Provide the (x, y) coordinate of the cell's center where the given text is located.  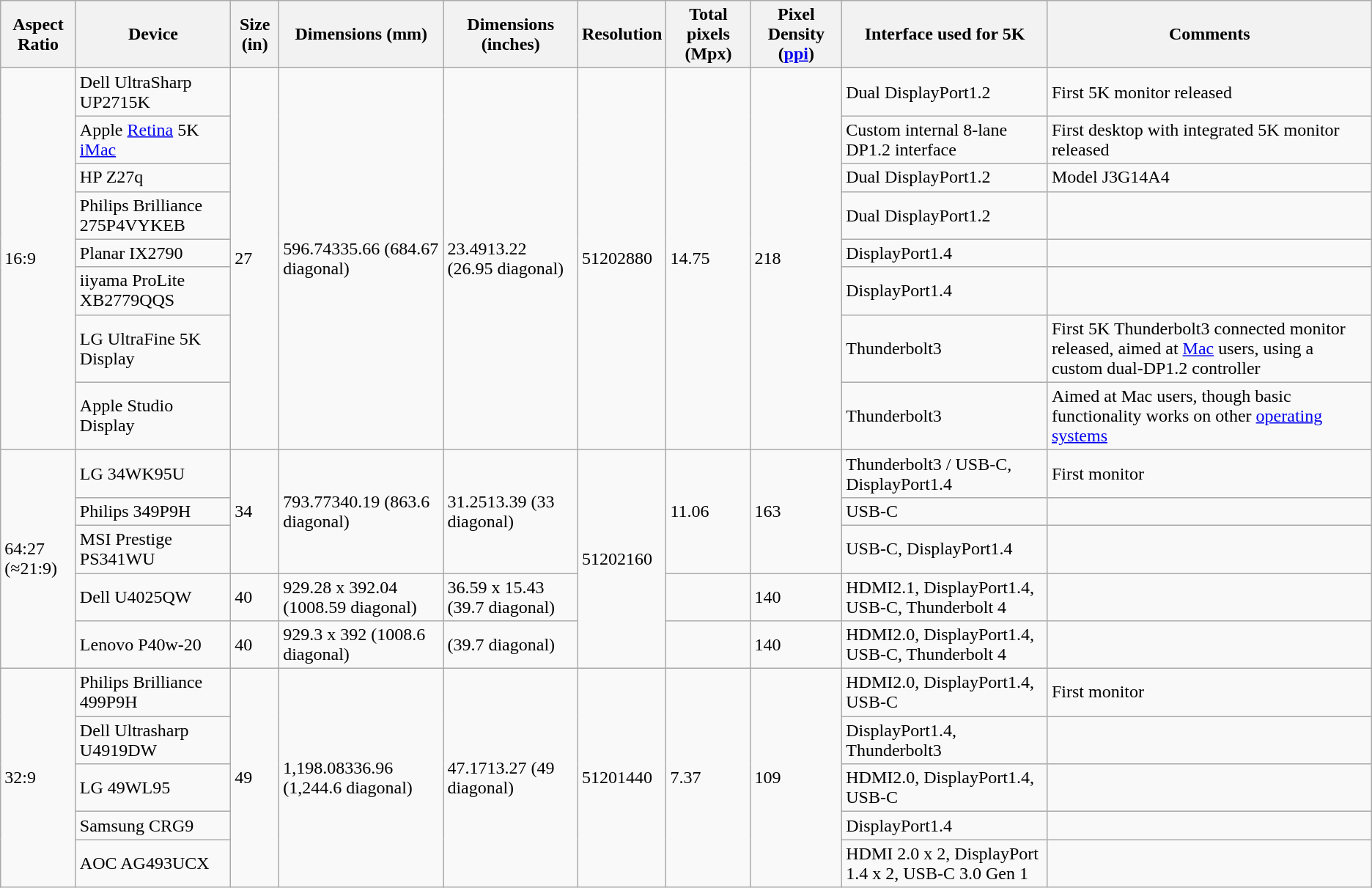
11.06 (708, 511)
Planar IX2790 (152, 253)
Dimensions (inches) (511, 34)
23.4913.22 (26.95 diagonal) (511, 259)
1,198.08336.96 (1,244.6 diagonal) (361, 778)
596.74335.66 (684.67 diagonal) (361, 259)
Comments (1209, 34)
LG 49WL95 (152, 788)
Philips Brilliance 275P4VYKEB (152, 216)
Apple Studio Display (152, 416)
Pixel Density (ppi) (796, 34)
7.37 (708, 778)
Size (in) (255, 34)
HDMI2.1, DisplayPort1.4, USB-C, Thunderbolt 4 (945, 597)
32:9 (38, 778)
AOC AG493UCX (152, 864)
First desktop with integrated 5K monitor released (1209, 139)
Apple Retina 5K iMac (152, 139)
Interface used for 5K (945, 34)
34 (255, 511)
793.77340.19 (863.6 diagonal) (361, 511)
USB-C (945, 511)
49 (255, 778)
Philips 349P9H (152, 511)
Dell U4025QW (152, 597)
218 (796, 259)
929.28 x 392.04 (1008.59 diagonal) (361, 597)
Custom internal 8-lane DP1.2 interface (945, 139)
51202880 (622, 259)
109 (796, 778)
iiyama ProLite XB2779QQS (152, 290)
36.59 x 15.43 (39.7 diagonal) (511, 597)
USB-C, DisplayPort1.4 (945, 548)
HDMI2.0, DisplayPort1.4, USB-C, Thunderbolt 4 (945, 645)
Dell UltraSharp UP2715K (152, 92)
Lenovo P40w-20 (152, 645)
51202160 (622, 559)
HDMI 2.0 x 2, DisplayPort 1.4 x 2, USB-C 3.0 Gen 1 (945, 864)
31.2513.39 (33 diagonal) (511, 511)
51201440 (622, 778)
First 5K monitor released (1209, 92)
Aimed at Mac users, though basic functionality works on other operating systems (1209, 416)
929.3 x 392 (1008.6 diagonal) (361, 645)
Device (152, 34)
16:9 (38, 259)
Dimensions (mm) (361, 34)
64:27 (≈21:9) (38, 559)
14.75 (708, 259)
Philips Brilliance 499P9H (152, 692)
Aspect Ratio (38, 34)
LG 34WK95U (152, 474)
27 (255, 259)
Resolution (622, 34)
Dell Ultrasharp U4919DW (152, 741)
LG UltraFine 5K Display (152, 348)
MSI Prestige PS341WU (152, 548)
47.1713.27 (49 diagonal) (511, 778)
DisplayPort1.4, Thunderbolt3 (945, 741)
Total pixels (Mpx) (708, 34)
First 5K Thunderbolt3 connected monitor released, aimed at Mac users, using a custom dual-DP1.2 controller (1209, 348)
HP Z27q (152, 177)
Model J3G14A4 (1209, 177)
Samsung CRG9 (152, 826)
(39.7 diagonal) (511, 645)
Thunderbolt3 / USB-C, DisplayPort1.4 (945, 474)
163 (796, 511)
